Locate the cell with the specified text and output its (x, y) center coordinate. 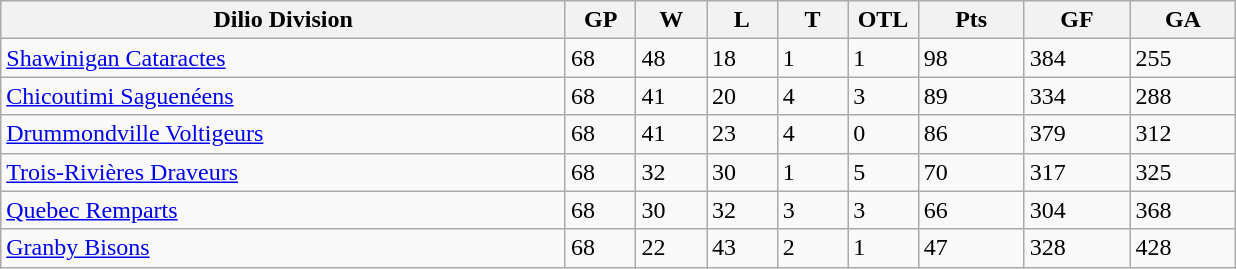
Granby Bisons (284, 248)
5 (884, 172)
48 (672, 58)
86 (971, 134)
W (672, 20)
304 (1077, 210)
L (742, 20)
89 (971, 96)
328 (1077, 248)
Quebec Remparts (284, 210)
Pts (971, 20)
GA (1183, 20)
Shawinigan Cataractes (284, 58)
379 (1077, 134)
325 (1183, 172)
22 (672, 248)
OTL (884, 20)
384 (1077, 58)
43 (742, 248)
255 (1183, 58)
288 (1183, 96)
T (812, 20)
GP (600, 20)
70 (971, 172)
334 (1077, 96)
2 (812, 248)
18 (742, 58)
312 (1183, 134)
317 (1077, 172)
Drummondville Voltigeurs (284, 134)
368 (1183, 210)
66 (971, 210)
GF (1077, 20)
Chicoutimi Saguenéens (284, 96)
0 (884, 134)
20 (742, 96)
Trois-Rivières Draveurs (284, 172)
23 (742, 134)
428 (1183, 248)
47 (971, 248)
Dilio Division (284, 20)
98 (971, 58)
